Determine the [X, Y] coordinate at the center of the cell enclosing the given text.  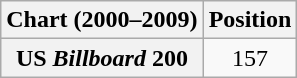
Chart (2000–2009) [102, 20]
Position [250, 20]
US Billboard 200 [102, 58]
157 [250, 58]
